Detect which cell encompasses the target text, then output its (x, y) center coordinate. 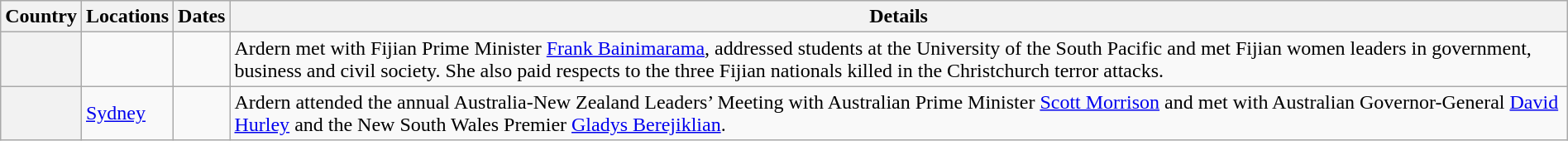
Details (898, 17)
Country (41, 17)
Sydney (127, 113)
Locations (127, 17)
Dates (202, 17)
